Find where the given text appears and provide that cell's center as [x, y] coordinate. 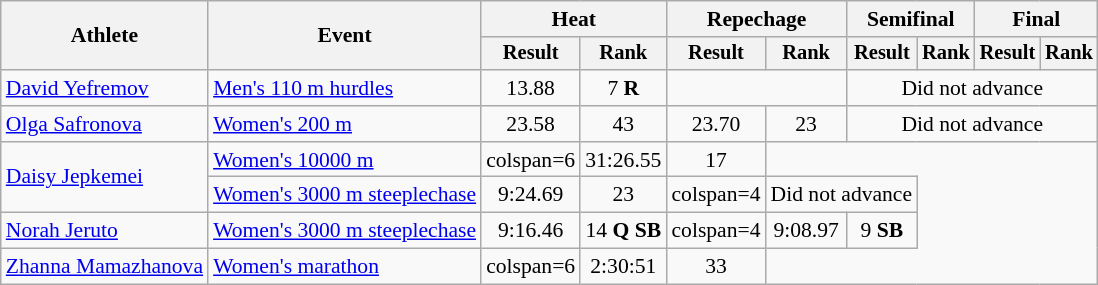
33 [716, 267]
Repechage [756, 19]
9:24.69 [530, 195]
9:08.97 [806, 231]
Women's 10000 m [344, 160]
Semifinal [911, 19]
7 R [623, 88]
23.70 [716, 124]
13.88 [530, 88]
9:16.46 [530, 231]
Women's marathon [344, 267]
David Yefremov [104, 88]
Zhanna Mamazhanova [104, 267]
17 [716, 160]
Heat [574, 19]
Athlete [104, 36]
2:30:51 [623, 267]
Men's 110 m hurdles [344, 88]
23.58 [530, 124]
Olga Safronova [104, 124]
9 SB [882, 231]
Final [1036, 19]
Daisy Jepkemei [104, 178]
Norah Jeruto [104, 231]
Women's 200 m [344, 124]
14 Q SB [623, 231]
Event [344, 36]
31:26.55 [623, 160]
43 [623, 124]
